Locate the cell with the specified text and output its [X, Y] center coordinate. 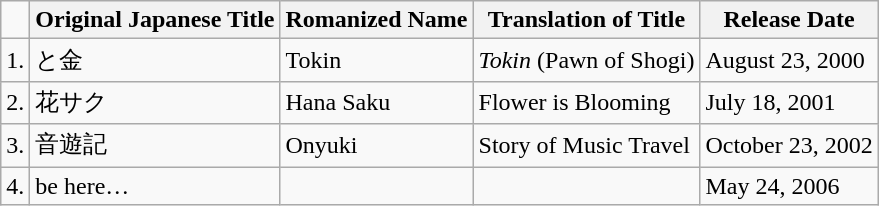
Flower is Blooming [586, 102]
花サク [155, 102]
2. [16, 102]
Hana Saku [376, 102]
Story of Music Travel [586, 146]
be here… [155, 185]
August 23, 2000 [789, 60]
Tokin (Pawn of Shogi) [586, 60]
Onyuki [376, 146]
1. [16, 60]
3. [16, 146]
Translation of Title [586, 20]
音遊記 [155, 146]
Release Date [789, 20]
と金 [155, 60]
May 24, 2006 [789, 185]
July 18, 2001 [789, 102]
4. [16, 185]
Tokin [376, 60]
Original Japanese Title [155, 20]
Romanized Name [376, 20]
October 23, 2002 [789, 146]
